For the text-containing cell, return its midpoint in [x, y] coordinate format. 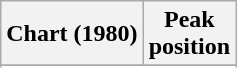
Chart (1980) [72, 34]
Peakposition [189, 34]
